Extract the [X, Y] coordinate from the center of the cell holding the provided text.  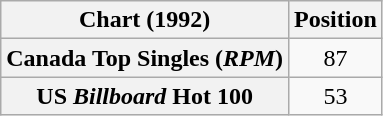
US Billboard Hot 100 [145, 96]
Canada Top Singles (RPM) [145, 58]
Chart (1992) [145, 20]
Position [336, 20]
87 [336, 58]
53 [336, 96]
